Locate the cell with the specified text and output its [X, Y] center coordinate. 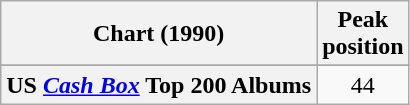
Chart (1990) [159, 34]
US Cash Box Top 200 Albums [159, 85]
44 [363, 85]
Peak position [363, 34]
